Find where the given text appears and provide that cell's center as (X, Y) coordinate. 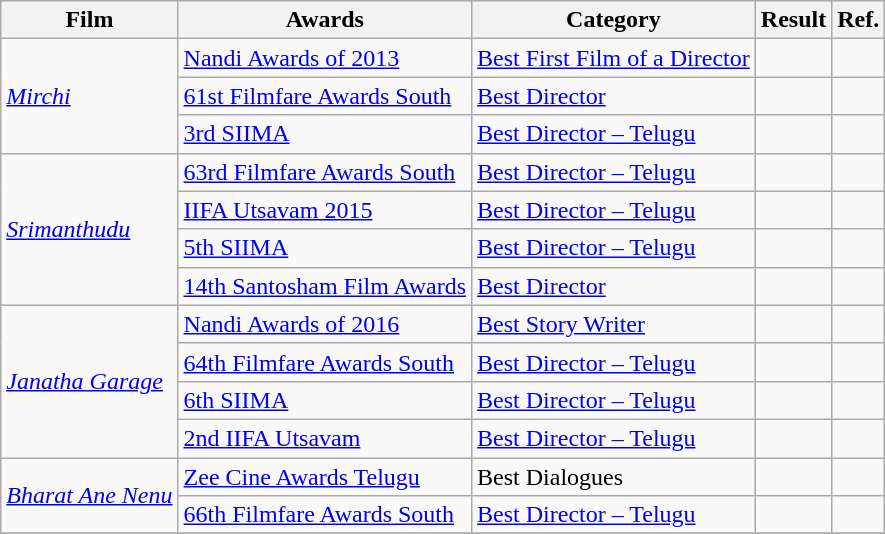
Srimanthudu (90, 229)
Mirchi (90, 96)
Bharat Ane Nenu (90, 496)
64th Filmfare Awards South (325, 362)
6th SIIMA (325, 400)
Nandi Awards of 2013 (325, 58)
Category (614, 20)
Best Story Writer (614, 324)
Best Dialogues (614, 477)
Janatha Garage (90, 381)
61st Filmfare Awards South (325, 96)
66th Filmfare Awards South (325, 515)
63rd Filmfare Awards South (325, 172)
Awards (325, 20)
5th SIIMA (325, 248)
Film (90, 20)
2nd IIFA Utsavam (325, 438)
3rd SIIMA (325, 134)
Result (793, 20)
IIFA Utsavam 2015 (325, 210)
Nandi Awards of 2016 (325, 324)
Ref. (858, 20)
Zee Cine Awards Telugu (325, 477)
14th Santosham Film Awards (325, 286)
Best First Film of a Director (614, 58)
